For the text-containing cell, return its midpoint in (x, y) coordinate format. 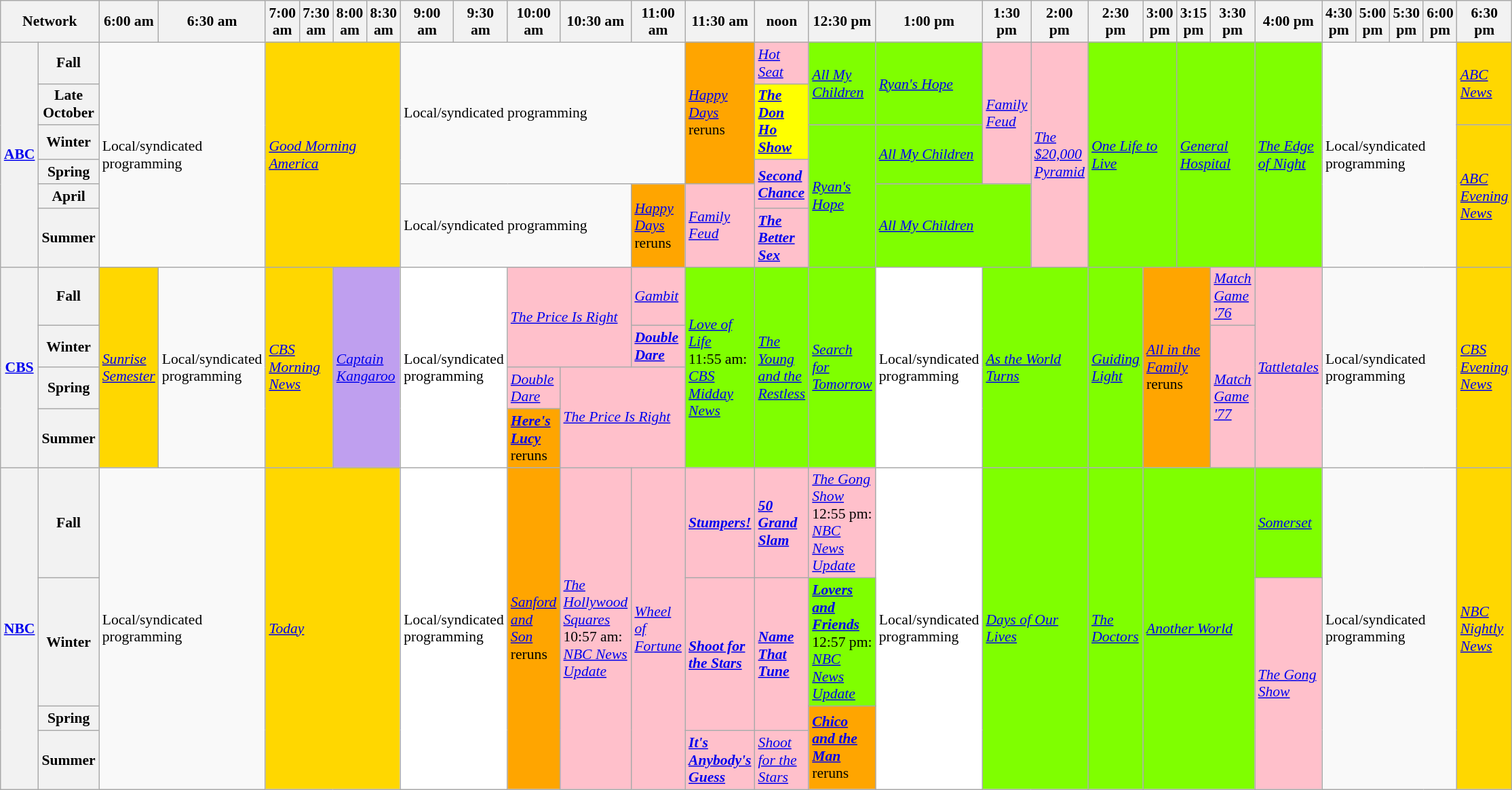
Somerset (1289, 523)
The $20,000 Pyramid (1060, 155)
4:30 pm (1339, 22)
11:00 am (658, 22)
2:00 pm (1060, 22)
4:00 pm (1289, 22)
Today (332, 628)
ABC (20, 155)
3:30 pm (1232, 22)
2:30 pm (1115, 22)
All in the Family reruns (1176, 367)
The Better Sex (782, 238)
The Hollywood Squares10:57 am: NBC News Update (596, 628)
5:30 pm (1406, 22)
Late October (68, 105)
8:00 am (350, 22)
9:30 am (480, 22)
3:00 pm (1160, 22)
1:30 pm (1007, 22)
One Life to Live (1133, 155)
The Doctors (1115, 628)
Sanford and Son reruns (534, 628)
Days of Our Lives (1035, 628)
3:15 pm (1194, 22)
1:00 pm (929, 22)
11:30 am (720, 22)
Second Chance (782, 185)
Name That Tune (782, 654)
ABC News (1484, 83)
The Edge of Night (1289, 155)
NBC (20, 628)
The Gong Show (1289, 684)
Stumpers! (720, 523)
10:30 am (596, 22)
noon (782, 22)
General Hospital (1216, 155)
6:30 am (212, 22)
The Young and the Restless (782, 367)
Gambit (658, 296)
The Don Ho Show (782, 121)
As the World Turns (1035, 367)
Love of Life11:55 am: CBS Midday News (720, 367)
ABC Evening News (1484, 197)
Match Game '77 (1232, 396)
7:30 am (316, 22)
The Gong Show12:55 pm: NBC News Update (842, 523)
9:00 am (427, 22)
10:00 am (534, 22)
Guiding Light (1115, 367)
Hot Seat (782, 62)
Tattletales (1289, 367)
Network (50, 22)
Match Game '76 (1232, 296)
Captain Kangaroo (366, 367)
6:00 pm (1440, 22)
Chico and the Man reruns (842, 748)
April (68, 196)
50 Grand Slam (782, 523)
Here's Lucy reruns (534, 438)
CBS Evening News (1484, 367)
CBS (20, 367)
Search for Tomorrow (842, 367)
CBS Morning News (298, 367)
7:00 am (282, 22)
5:00 pm (1373, 22)
12:30 pm (842, 22)
Wheel of Fortune (658, 628)
Lovers and Friends12:57 pm: NBC News Update (842, 642)
It's Anybody's Guess (720, 760)
8:30 am (383, 22)
NBC Nightly News (1484, 628)
6:00 am (129, 22)
Sunrise Semester (129, 367)
Good Morning America (332, 155)
Another World (1199, 628)
6:30 pm (1484, 22)
